Detect which cell encompasses the target text, then output its [X, Y] center coordinate. 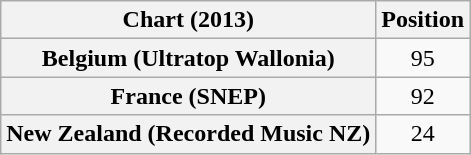
24 [423, 134]
Chart (2013) [188, 20]
New Zealand (Recorded Music NZ) [188, 134]
95 [423, 58]
Position [423, 20]
Belgium (Ultratop Wallonia) [188, 58]
92 [423, 96]
France (SNEP) [188, 96]
